Output the (X, Y) coordinate of the center of the cell containing the given text.  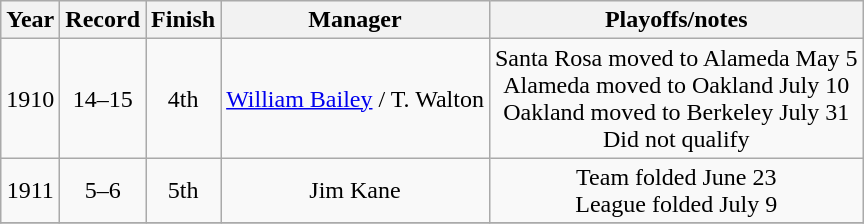
5th (184, 190)
1911 (30, 190)
Jim Kane (356, 190)
Record (103, 20)
Team folded June 23League folded July 9 (676, 190)
Year (30, 20)
Finish (184, 20)
Santa Rosa moved to Alameda May 5 Alameda moved to Oakland July 10Oakland moved to Berkeley July 31Did not qualify (676, 98)
Playoffs/notes (676, 20)
4th (184, 98)
William Bailey / T. Walton (356, 98)
Manager (356, 20)
14–15 (103, 98)
1910 (30, 98)
5–6 (103, 190)
